Pinpoint the cell where the given text exists, returning its [x, y] midpoint coordinate. 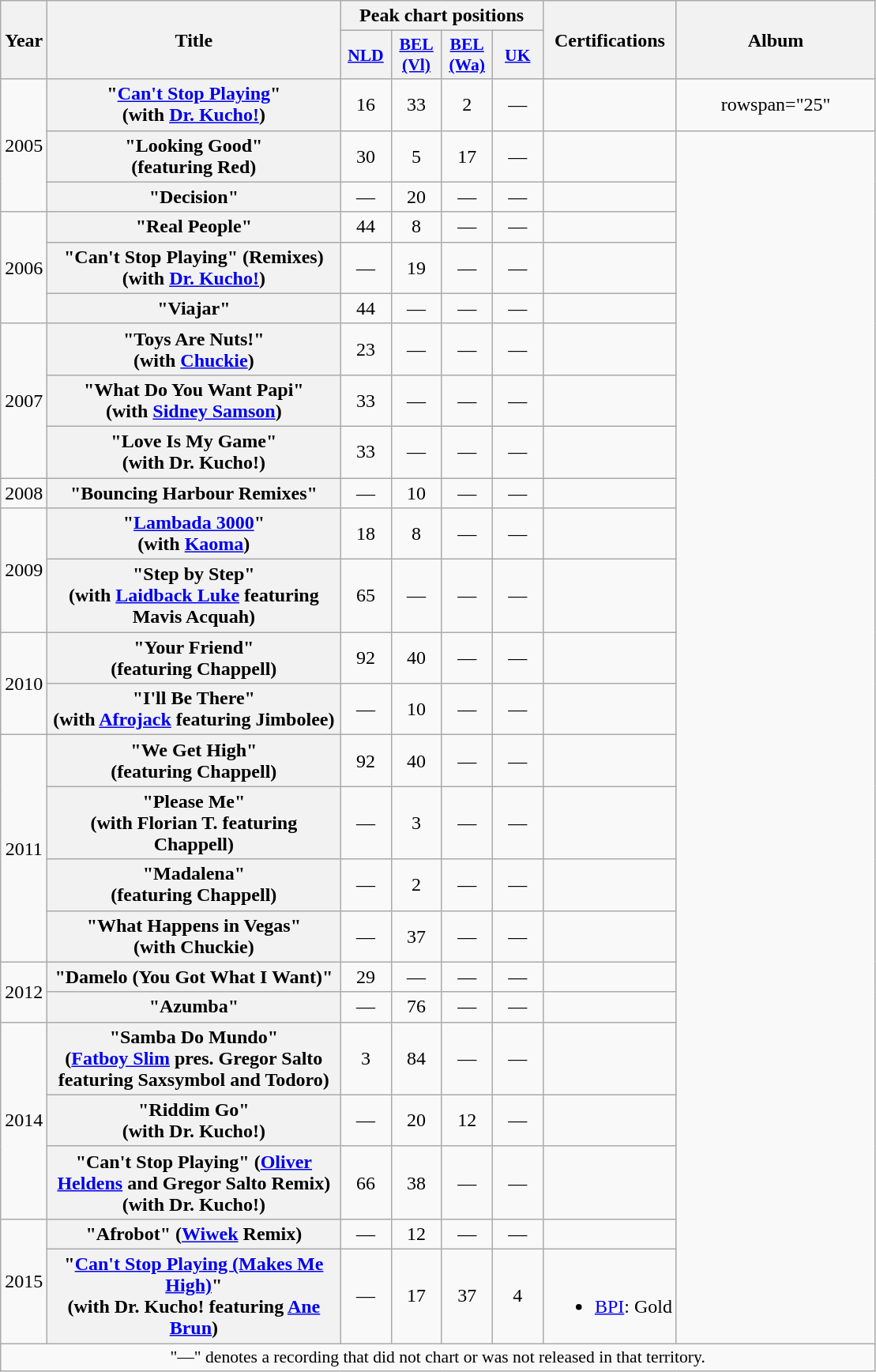
16 [366, 104]
NLD [366, 55]
"Decision" [194, 197]
2006 [24, 267]
"Afrobot" (Wiwek Remix) [194, 1234]
"—" denotes a recording that did not chart or was not released in that territory. [438, 1358]
29 [366, 977]
2007 [24, 400]
"Damelo (You Got What I Want)" [194, 977]
2008 [24, 492]
BEL (Vl) [416, 55]
"Toys Are Nuts!" (with Chuckie) [194, 349]
66 [366, 1182]
Album [776, 40]
BPI: Gold [610, 1296]
Title [194, 40]
rowspan="25" [776, 104]
65 [366, 596]
"Can't Stop Playing" (with Dr. Kucho!) [194, 104]
18 [366, 534]
"Samba Do Mundo" (Fatboy Slim pres. Gregor Salto featuring Saxsymbol and Todoro) [194, 1058]
"Step by Step" (with Laidback Luke featuring Mavis Acquah) [194, 596]
"Your Friend" (featuring Chappell) [194, 658]
Year [24, 40]
"Looking Good" (featuring Red) [194, 156]
2012 [24, 992]
"We Get High" (featuring Chappell) [194, 760]
"Bouncing Harbour Remixes" [194, 492]
"Can't Stop Playing" (Remixes) (with Dr. Kucho!) [194, 267]
"What Do You Want Papi" (with Sidney Samson) [194, 400]
"Madalena" (featuring Chappell) [194, 885]
"Riddim Go" (with Dr. Kucho!) [194, 1121]
2015 [24, 1280]
UK [517, 55]
"Lambada 3000" (with Kaoma) [194, 534]
2011 [24, 849]
5 [416, 156]
23 [366, 349]
38 [416, 1182]
19 [416, 267]
76 [416, 1007]
Peak chart positions [442, 16]
"What Happens in Vegas" (with Chuckie) [194, 936]
4 [517, 1296]
"Please Me" (with Florian T. featuring Chappell) [194, 823]
"Viajar" [194, 308]
"Real People" [194, 227]
BEL (Wa) [467, 55]
"Azumba" [194, 1007]
2010 [24, 684]
"I'll Be There" (with Afrojack featuring Jimbolee) [194, 710]
"Can't Stop Playing (Makes Me High)" (with Dr. Kucho! featuring Ane Brun) [194, 1296]
"Can't Stop Playing" (Oliver Heldens and Gregor Salto Remix) (with Dr. Kucho!) [194, 1182]
2005 [24, 145]
2014 [24, 1121]
"Love Is My Game" (with Dr. Kucho!) [194, 452]
30 [366, 156]
Certifications [610, 40]
2009 [24, 571]
84 [416, 1058]
